Scan for the cell matching the given text and deliver its [x, y] coordinate at center. 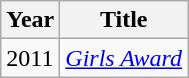
2011 [30, 58]
Year [30, 20]
Title [124, 20]
Girls Award [124, 58]
